Provide the (x, y) coordinate of the cell's center where the given text is located.  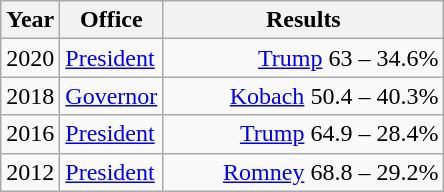
2018 (30, 96)
Romney 68.8 – 29.2% (304, 172)
Office (112, 20)
Kobach 50.4 – 40.3% (304, 96)
Year (30, 20)
2020 (30, 58)
2012 (30, 172)
Trump 63 – 34.6% (304, 58)
Trump 64.9 – 28.4% (304, 134)
Results (304, 20)
Governor (112, 96)
2016 (30, 134)
